For the text-containing cell, return its midpoint in [x, y] coordinate format. 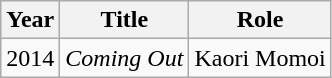
Year [30, 20]
Role [260, 20]
Kaori Momoi [260, 58]
Title [124, 20]
Coming Out [124, 58]
2014 [30, 58]
